For the text-containing cell, return its midpoint in [x, y] coordinate format. 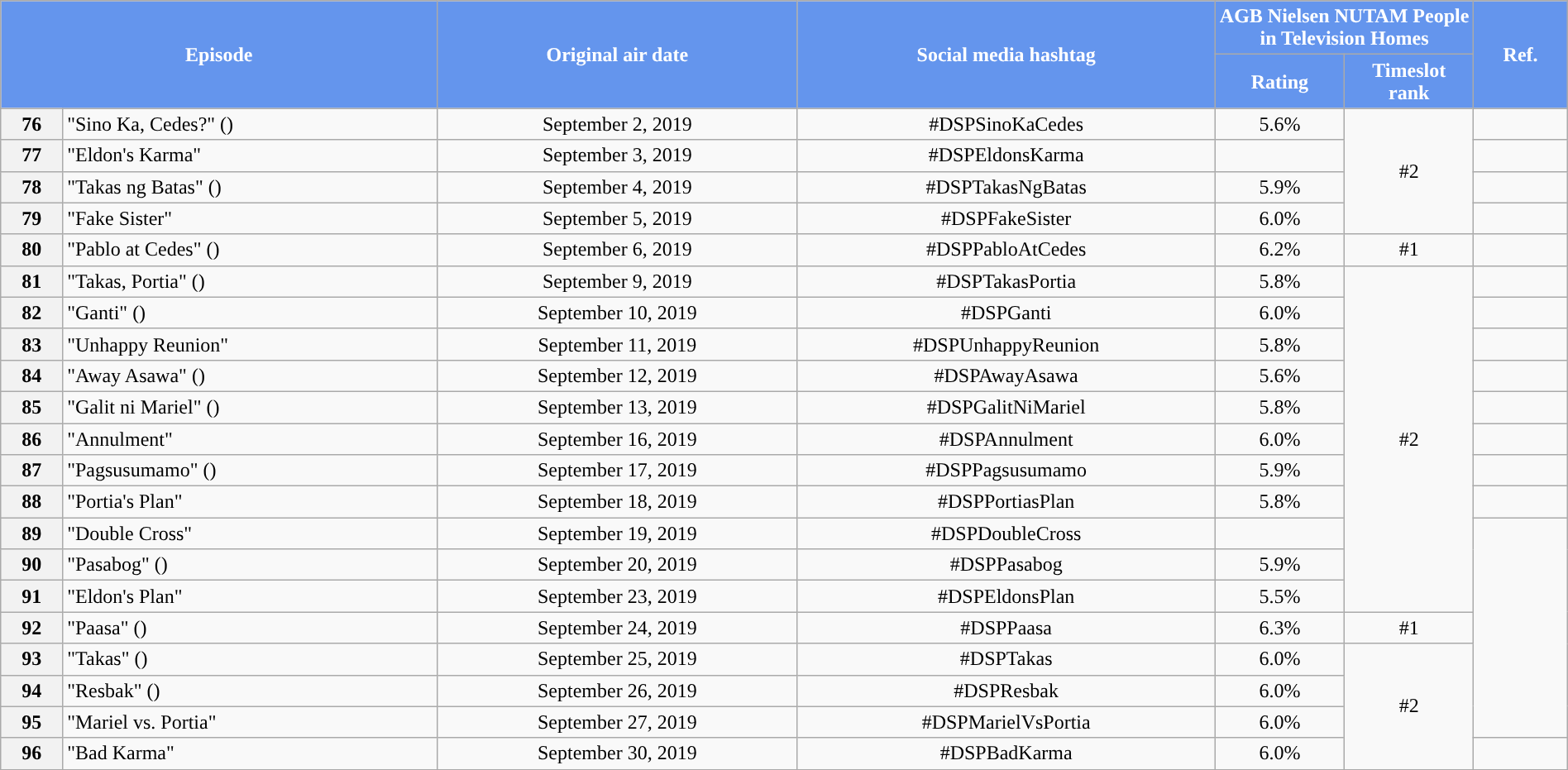
September 2, 2019 [617, 124]
91 [31, 596]
#DSPAnnulment [1006, 439]
"Ganti" () [250, 313]
79 [31, 218]
77 [31, 155]
September 26, 2019 [617, 691]
September 6, 2019 [617, 250]
#DSPPasabog [1006, 565]
"Annulment" [250, 439]
83 [31, 344]
"Away Asawa" () [250, 375]
6.3% [1279, 628]
September 17, 2019 [617, 471]
"Bad Karma" [250, 753]
90 [31, 565]
September 24, 2019 [617, 628]
#DSPPabloAtCedes [1006, 250]
#DSPUnhappyReunion [1006, 344]
6.2% [1279, 250]
84 [31, 375]
Social media hashtag [1006, 55]
#DSPResbak [1006, 691]
Original air date [617, 55]
September 9, 2019 [617, 281]
87 [31, 471]
September 23, 2019 [617, 596]
80 [31, 250]
"Mariel vs. Portia" [250, 722]
93 [31, 659]
#DSPTakasPortia [1006, 281]
September 10, 2019 [617, 313]
96 [31, 753]
81 [31, 281]
"Pablo at Cedes" () [250, 250]
"Takas, Portia" () [250, 281]
"Sino Ka, Cedes?" () [250, 124]
"Portia's Plan" [250, 502]
89 [31, 533]
#DSPFakeSister [1006, 218]
#DSPAwayAsawa [1006, 375]
September 19, 2019 [617, 533]
82 [31, 313]
78 [31, 187]
September 5, 2019 [617, 218]
September 25, 2019 [617, 659]
Rating [1279, 81]
"Eldon's Karma" [250, 155]
#DSPDoubleCross [1006, 533]
September 20, 2019 [617, 565]
September 30, 2019 [617, 753]
"Resbak" () [250, 691]
"Eldon's Plan" [250, 596]
AGB Nielsen NUTAM People in Television Homes [1345, 28]
#DSPPaasa [1006, 628]
Timeslotrank [1409, 81]
88 [31, 502]
86 [31, 439]
September 16, 2019 [617, 439]
#DSPSinoKaCedes [1006, 124]
#DSPGalitNiMariel [1006, 407]
#DSPTakasNgBatas [1006, 187]
"Double Cross" [250, 533]
"Unhappy Reunion" [250, 344]
September 4, 2019 [617, 187]
#DSPGanti [1006, 313]
"Pagsusumamo" () [250, 471]
#DSPMarielVsPortia [1006, 722]
September 13, 2019 [617, 407]
"Takas ng Batas" () [250, 187]
"Pasabog" () [250, 565]
#DSPBadKarma [1006, 753]
September 3, 2019 [617, 155]
Episode [219, 55]
95 [31, 722]
"Takas" () [250, 659]
5.5% [1279, 596]
#DSPTakas [1006, 659]
#DSPEldonsPlan [1006, 596]
#DSPEldonsKarma [1006, 155]
92 [31, 628]
85 [31, 407]
Ref. [1520, 55]
September 11, 2019 [617, 344]
76 [31, 124]
#DSPPagsusumamo [1006, 471]
September 27, 2019 [617, 722]
"Paasa" () [250, 628]
94 [31, 691]
September 12, 2019 [617, 375]
"Galit ni Mariel" () [250, 407]
#DSPPortiasPlan [1006, 502]
"Fake Sister" [250, 218]
September 18, 2019 [617, 502]
